Output the [x, y] coordinate of the center of the cell containing the given text.  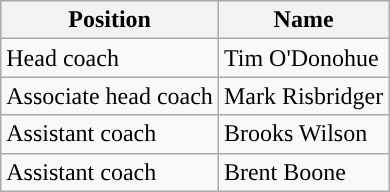
Head coach [110, 58]
Mark Risbridger [303, 96]
Brooks Wilson [303, 134]
Position [110, 20]
Tim O'Donohue [303, 58]
Associate head coach [110, 96]
Name [303, 20]
Brent Boone [303, 172]
